Provide the (X, Y) coordinate of the cell's center where the given text is located.  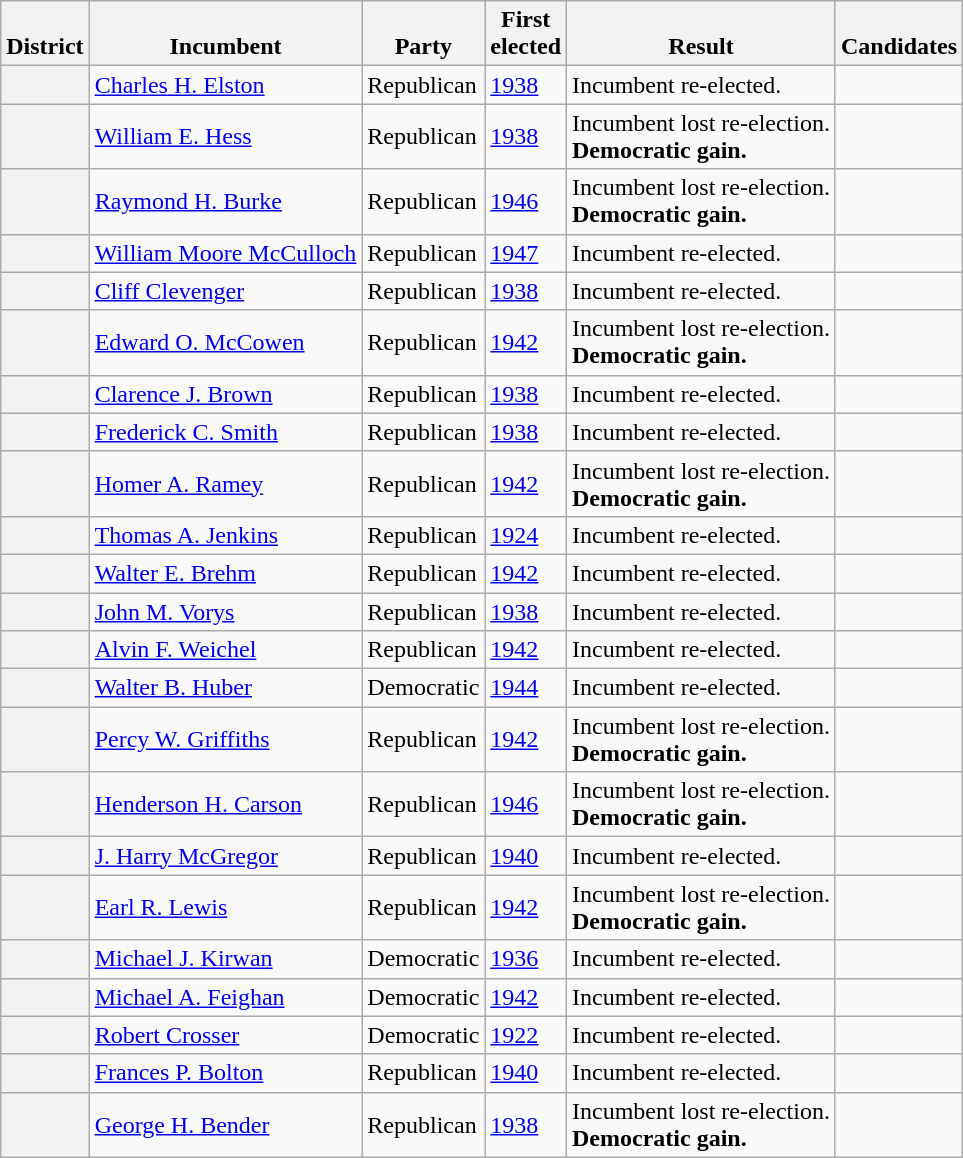
Walter B. Huber (226, 688)
Frederick C. Smith (226, 432)
Edward O. McCowen (226, 342)
Result (702, 34)
Robert Crosser (226, 1035)
Cliff Clevenger (226, 291)
Party (424, 34)
Henderson H. Carson (226, 804)
Earl R. Lewis (226, 908)
District (45, 34)
Raymond H. Burke (226, 202)
John M. Vorys (226, 611)
William E. Hess (226, 136)
J. Harry McGregor (226, 856)
William Moore McCulloch (226, 253)
George H. Bender (226, 1124)
1947 (526, 253)
Candidates (898, 34)
Walter E. Brehm (226, 573)
Percy W. Griffiths (226, 740)
1936 (526, 959)
Clarence J. Brown (226, 394)
Frances P. Bolton (226, 1073)
Thomas A. Jenkins (226, 535)
Charles H. Elston (226, 85)
1944 (526, 688)
Michael A. Feighan (226, 997)
1924 (526, 535)
Michael J. Kirwan (226, 959)
1922 (526, 1035)
Incumbent (226, 34)
Homer A. Ramey (226, 484)
Alvin F. Weichel (226, 650)
Firstelected (526, 34)
